From the cell containing the given text, extract its center point as [X, Y] coordinate. 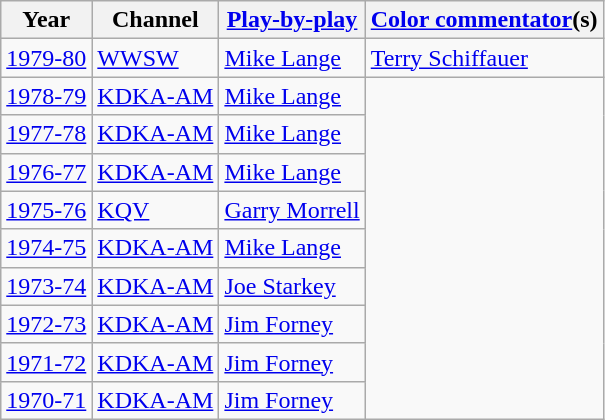
1979-80 [46, 58]
1973-74 [46, 286]
Color commentator(s) [484, 20]
1977-78 [46, 134]
1974-75 [46, 248]
Garry Morrell [292, 210]
1970-71 [46, 400]
1972-73 [46, 324]
1976-77 [46, 172]
WWSW [156, 58]
Year [46, 20]
Channel [156, 20]
1971-72 [46, 362]
Joe Starkey [292, 286]
KQV [156, 210]
1978-79 [46, 96]
Terry Schiffauer [484, 58]
Play-by-play [292, 20]
1975-76 [46, 210]
